Find where the given text appears and provide that cell's center as [X, Y] coordinate. 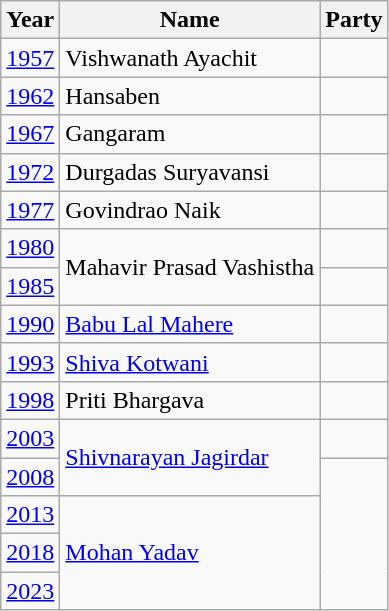
Mohan Yadav [190, 553]
1972 [30, 172]
2013 [30, 515]
2003 [30, 438]
Party [354, 20]
Gangaram [190, 134]
1957 [30, 58]
Durgadas Suryavansi [190, 172]
1977 [30, 210]
1980 [30, 248]
1993 [30, 362]
Shivnarayan Jagirdar [190, 457]
1967 [30, 134]
Year [30, 20]
1962 [30, 96]
2018 [30, 553]
Name [190, 20]
Priti Bhargava [190, 400]
Babu Lal Mahere [190, 324]
2023 [30, 591]
1985 [30, 286]
Hansaben [190, 96]
Vishwanath Ayachit [190, 58]
Govindrao Naik [190, 210]
1990 [30, 324]
Shiva Kotwani [190, 362]
1998 [30, 400]
Mahavir Prasad Vashistha [190, 267]
2008 [30, 477]
